Search for the cell housing the specified text and yield its (X, Y) center coordinate. 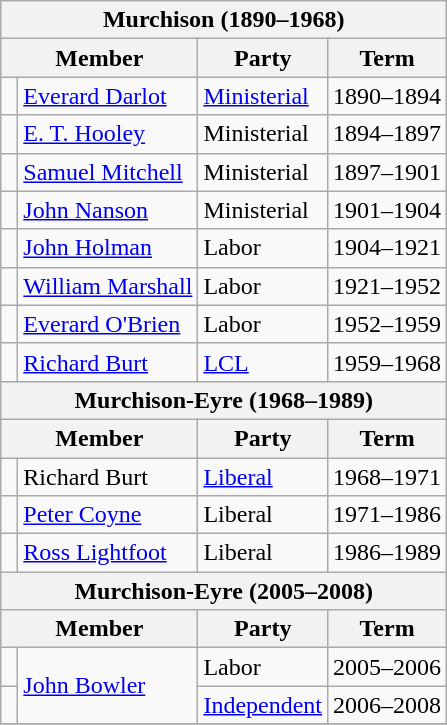
1952–1959 (388, 324)
1894–1897 (388, 134)
Everard O'Brien (108, 324)
Ross Lightfoot (108, 553)
John Nanson (108, 210)
John Bowler (108, 686)
Samuel Mitchell (108, 172)
Murchison-Eyre (1968–1989) (224, 400)
1901–1904 (388, 210)
1897–1901 (388, 172)
1890–1894 (388, 96)
1986–1989 (388, 553)
1968–1971 (388, 477)
1921–1952 (388, 286)
Independent (263, 705)
1971–1986 (388, 515)
Murchison-Eyre (2005–2008) (224, 591)
William Marshall (108, 286)
E. T. Hooley (108, 134)
1904–1921 (388, 248)
John Holman (108, 248)
Peter Coyne (108, 515)
2005–2006 (388, 667)
Murchison (1890–1968) (224, 20)
2006–2008 (388, 705)
Everard Darlot (108, 96)
LCL (263, 362)
1959–1968 (388, 362)
